Extract the [x, y] coordinate from the center of the cell holding the provided text.  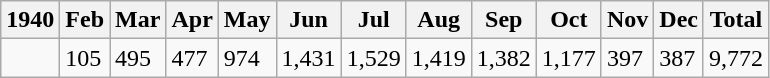
Oct [568, 20]
Mar [138, 20]
Jul [374, 20]
1,177 [568, 58]
974 [247, 58]
Nov [627, 20]
Dec [679, 20]
495 [138, 58]
9,772 [736, 58]
397 [627, 58]
Apr [192, 20]
May [247, 20]
1940 [30, 20]
105 [85, 58]
Feb [85, 20]
1,419 [438, 58]
477 [192, 58]
Sep [504, 20]
1,529 [374, 58]
1,431 [308, 58]
Aug [438, 20]
Jun [308, 20]
1,382 [504, 58]
387 [679, 58]
Total [736, 20]
